Search for the cell housing the specified text and yield its [x, y] center coordinate. 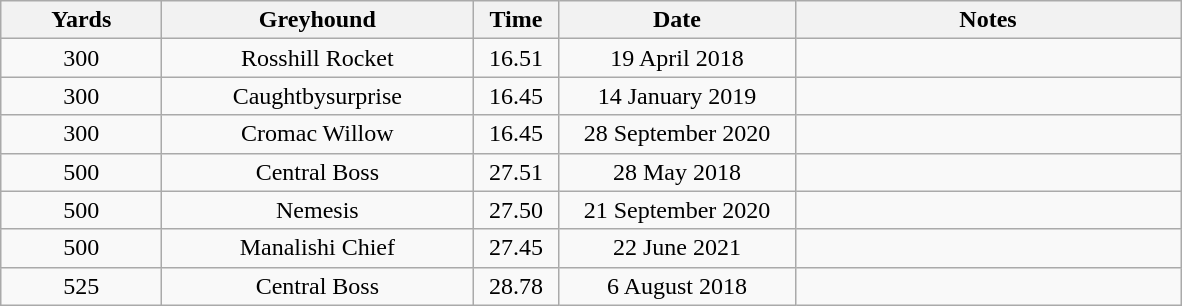
14 January 2019 [677, 96]
Caughtbysurprise [318, 96]
28.78 [516, 286]
27.51 [516, 172]
Date [677, 20]
Nemesis [318, 210]
16.51 [516, 58]
Notes [988, 20]
28 September 2020 [677, 134]
Greyhound [318, 20]
Yards [82, 20]
27.45 [516, 248]
22 June 2021 [677, 248]
525 [82, 286]
Time [516, 20]
19 April 2018 [677, 58]
Manalishi Chief [318, 248]
6 August 2018 [677, 286]
Rosshill Rocket [318, 58]
28 May 2018 [677, 172]
27.50 [516, 210]
21 September 2020 [677, 210]
Cromac Willow [318, 134]
